Identify which cell holds the provided text, then report its (X, Y) central coordinate. 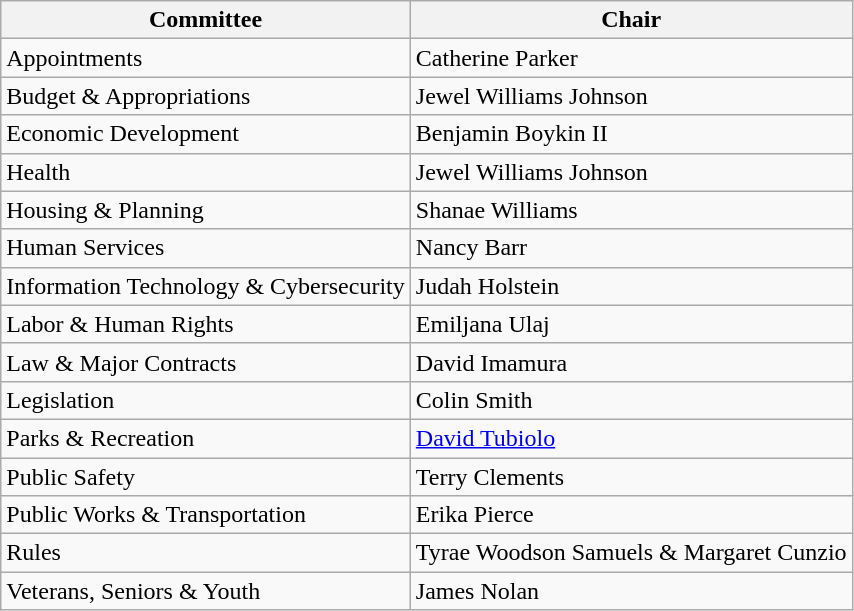
James Nolan (631, 591)
Shanae Williams (631, 210)
Catherine Parker (631, 58)
Parks & Recreation (206, 438)
Public Safety (206, 477)
Human Services (206, 248)
Labor & Human Rights (206, 324)
Erika Pierce (631, 515)
Information Technology & Cybersecurity (206, 286)
Rules (206, 553)
Colin Smith (631, 400)
Public Works & Transportation (206, 515)
Emiljana Ulaj (631, 324)
David Tubiolo (631, 438)
Committee (206, 20)
Budget & Appropriations (206, 96)
Economic Development (206, 134)
Appointments (206, 58)
Tyrae Woodson Samuels & Margaret Cunzio (631, 553)
David Imamura (631, 362)
Housing & Planning (206, 210)
Legislation (206, 400)
Chair (631, 20)
Nancy Barr (631, 248)
Law & Major Contracts (206, 362)
Health (206, 172)
Judah Holstein (631, 286)
Veterans, Seniors & Youth (206, 591)
Benjamin Boykin II (631, 134)
Terry Clements (631, 477)
